Return the [x, y] coordinate for the center point of the cell that contains the specified text.  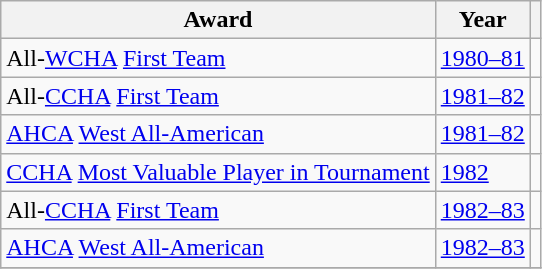
1980–81 [482, 58]
Year [482, 20]
Award [218, 20]
All-WCHA First Team [218, 58]
CCHA Most Valuable Player in Tournament [218, 172]
1982 [482, 172]
